Detect which cell encompasses the target text, then output its (x, y) center coordinate. 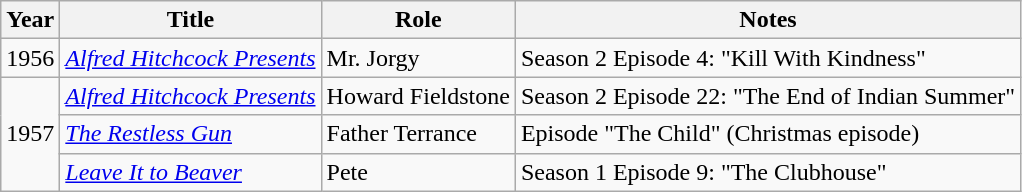
Season 2 Episode 22: "The End of Indian Summer" (768, 96)
Season 2 Episode 4: "Kill With Kindness" (768, 58)
Leave It to Beaver (190, 172)
Episode "The Child" (Christmas episode) (768, 134)
Year (30, 20)
Father Terrance (418, 134)
1957 (30, 134)
Title (190, 20)
Season 1 Episode 9: "The Clubhouse" (768, 172)
Pete (418, 172)
The Restless Gun (190, 134)
Howard Fieldstone (418, 96)
Mr. Jorgy (418, 58)
1956 (30, 58)
Notes (768, 20)
Role (418, 20)
